Return the [X, Y] coordinate for the center point of the cell that contains the specified text.  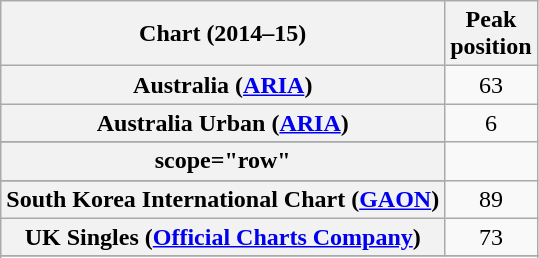
6 [491, 123]
Chart (2014–15) [223, 34]
63 [491, 85]
Peakposition [491, 34]
89 [491, 199]
73 [491, 237]
UK Singles (Official Charts Company) [223, 237]
Australia Urban (ARIA) [223, 123]
South Korea International Chart (GAON) [223, 199]
Australia (ARIA) [223, 85]
scope="row" [223, 161]
